Detect which cell encompasses the target text, then output its [X, Y] center coordinate. 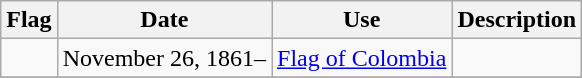
Flag [29, 20]
Use [362, 20]
Flag of Colombia [362, 58]
Description [517, 20]
Date [164, 20]
November 26, 1861– [164, 58]
